Pinpoint the cell where the given text exists, returning its (x, y) midpoint coordinate. 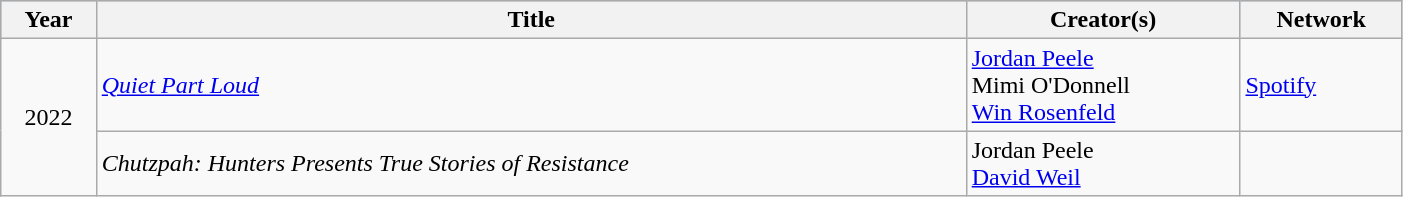
Creator(s) (1103, 20)
Chutzpah: Hunters Presents True Stories of Resistance (531, 164)
Spotify (1321, 85)
Year (48, 20)
Quiet Part Loud (531, 85)
Network (1321, 20)
2022 (48, 118)
Jordan PeeleMimi O'DonnellWin Rosenfeld (1103, 85)
Jordan PeeleDavid Weil (1103, 164)
Title (531, 20)
